Pinpoint the cell where the given text exists, returning its (X, Y) midpoint coordinate. 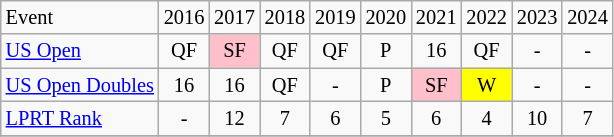
2019 (335, 17)
US Open Doubles (80, 85)
2017 (234, 17)
2016 (184, 17)
12 (234, 118)
10 (537, 118)
2022 (486, 17)
5 (386, 118)
4 (486, 118)
Event (80, 17)
LPRT Rank (80, 118)
2018 (285, 17)
2024 (587, 17)
US Open (80, 51)
W (486, 85)
2021 (436, 17)
2023 (537, 17)
2020 (386, 17)
